Determine the [X, Y] coordinate at the center of the cell enclosing the given text.  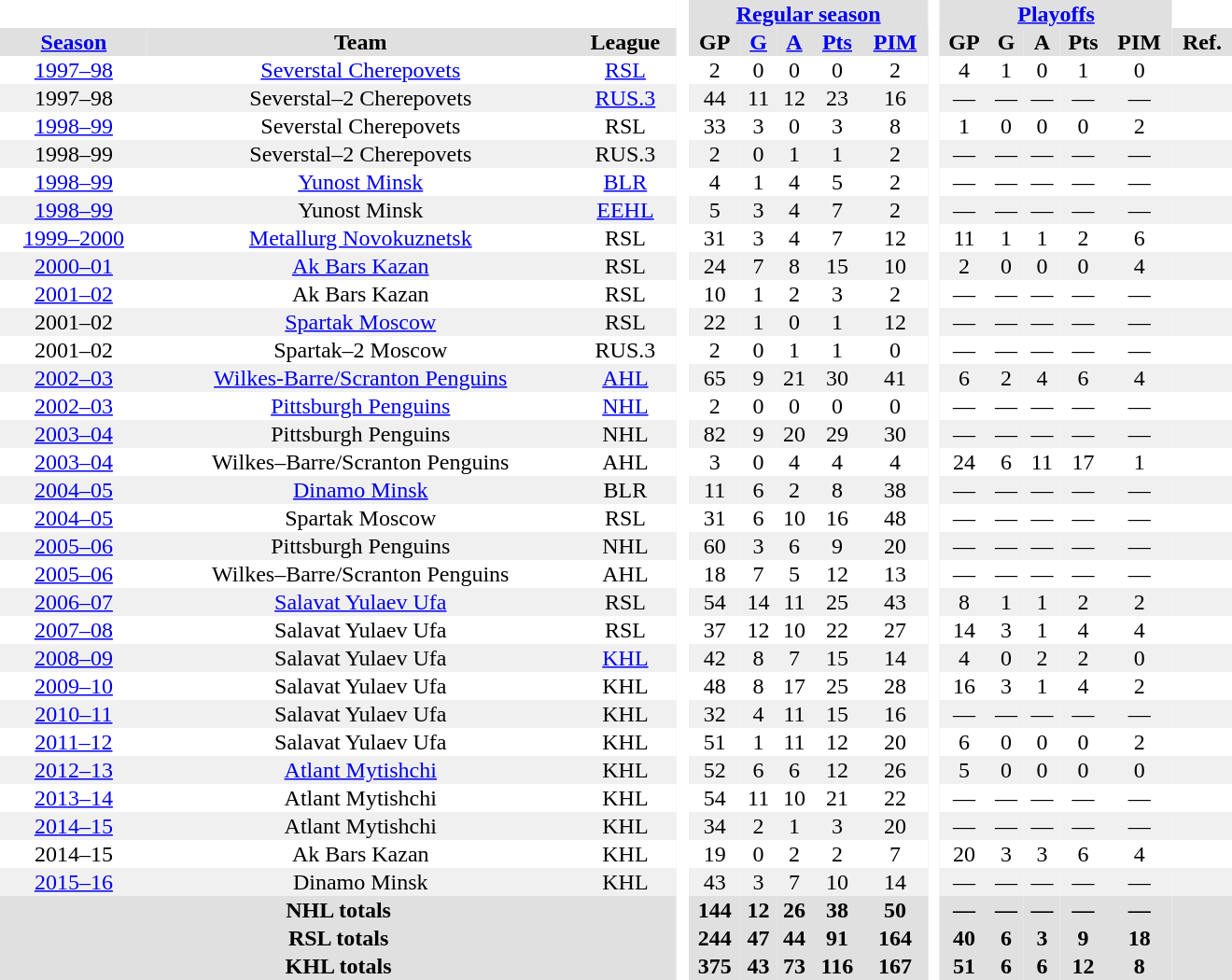
League [625, 42]
73 [794, 966]
244 [715, 938]
2015–16 [74, 882]
2013–14 [74, 798]
40 [964, 938]
116 [837, 966]
82 [715, 434]
47 [758, 938]
27 [896, 630]
42 [715, 658]
RSL totals [338, 938]
KHL totals [338, 966]
19 [715, 854]
34 [715, 826]
32 [715, 714]
65 [715, 378]
2011–12 [74, 742]
2000–01 [74, 266]
Team [360, 42]
2012–13 [74, 770]
41 [896, 378]
Metallurg Novokuznetsk [360, 238]
13 [896, 574]
2007–08 [74, 630]
2010–11 [74, 714]
23 [837, 98]
Ref. [1202, 42]
Wilkes-Barre/Scranton Penguins [360, 378]
50 [896, 910]
37 [715, 630]
EEHL [625, 210]
52 [715, 770]
28 [896, 686]
375 [715, 966]
167 [896, 966]
2008–09 [74, 658]
NHL totals [338, 910]
2006–07 [74, 602]
Season [74, 42]
2009–10 [74, 686]
1999–2000 [74, 238]
Playoffs [1057, 14]
33 [715, 126]
60 [715, 546]
164 [896, 938]
Regular season [808, 14]
29 [837, 434]
Spartak–2 Moscow [360, 350]
91 [837, 938]
144 [715, 910]
